Return (x, y) of the center of cell containing provided text 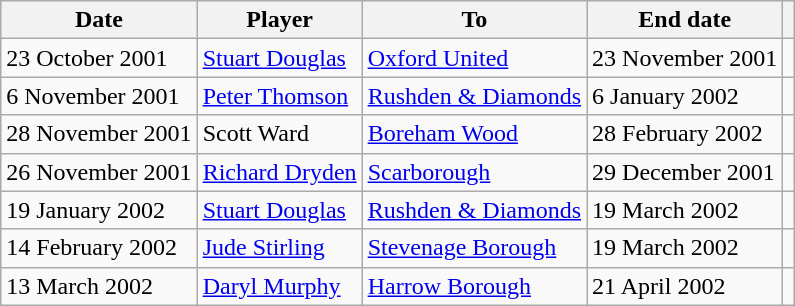
28 November 2001 (99, 134)
21 April 2002 (685, 286)
Daryl Murphy (280, 286)
6 November 2001 (99, 96)
Richard Dryden (280, 172)
Oxford United (474, 58)
23 November 2001 (685, 58)
28 February 2002 (685, 134)
Player (280, 20)
Scarborough (474, 172)
26 November 2001 (99, 172)
29 December 2001 (685, 172)
14 February 2002 (99, 248)
Peter Thomson (280, 96)
End date (685, 20)
Jude Stirling (280, 248)
23 October 2001 (99, 58)
Date (99, 20)
To (474, 20)
13 March 2002 (99, 286)
Stevenage Borough (474, 248)
19 January 2002 (99, 210)
Harrow Borough (474, 286)
6 January 2002 (685, 96)
Boreham Wood (474, 134)
Scott Ward (280, 134)
